Identify which cell holds the provided text, then report its [x, y] central coordinate. 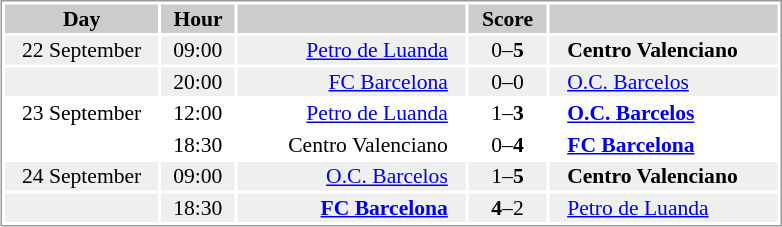
23 September [82, 113]
1–5 [507, 176]
1–3 [507, 113]
0–0 [507, 82]
Score [507, 18]
22 September [82, 50]
4–2 [507, 208]
Day [82, 18]
24 September [82, 176]
12:00 [198, 113]
Hour [198, 18]
0–4 [507, 144]
20:00 [198, 82]
0–5 [507, 50]
